From the cell containing the given text, extract its center point as (x, y) coordinate. 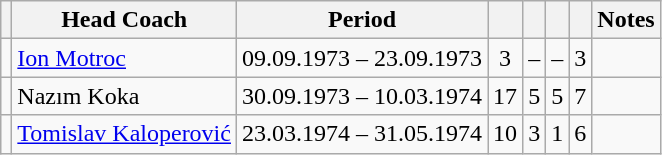
30.09.1973 – 10.03.1974 (362, 96)
Tomislav Kaloperović (124, 134)
1 (558, 134)
09.09.1973 – 23.09.1973 (362, 58)
Period (362, 20)
Ion Motroc (124, 58)
Head Coach (124, 20)
7 (580, 96)
Notes (626, 20)
17 (506, 96)
6 (580, 134)
Nazım Koka (124, 96)
10 (506, 134)
23.03.1974 – 31.05.1974 (362, 134)
